Locate the cell with the specified text and output its (X, Y) center coordinate. 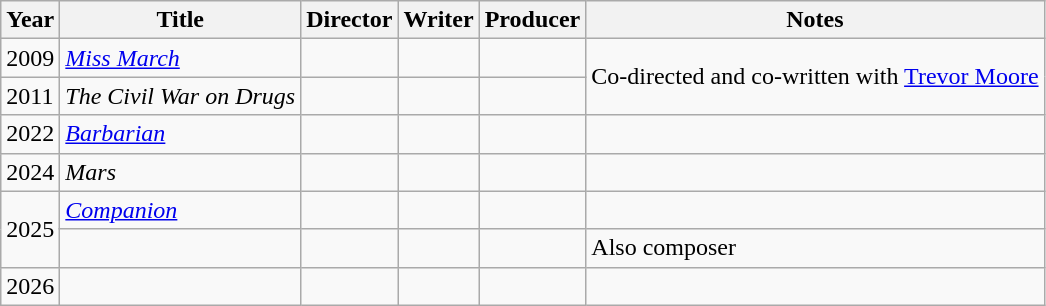
Also composer (815, 248)
2011 (30, 96)
2026 (30, 286)
Title (180, 20)
2025 (30, 229)
Barbarian (180, 134)
Notes (815, 20)
2009 (30, 58)
2022 (30, 134)
The Civil War on Drugs (180, 96)
Writer (438, 20)
Miss March (180, 58)
Producer (532, 20)
Director (350, 20)
Mars (180, 172)
Companion (180, 210)
Co-directed and co-written with Trevor Moore (815, 77)
Year (30, 20)
2024 (30, 172)
